Output the [X, Y] coordinate of the center of the cell containing the given text.  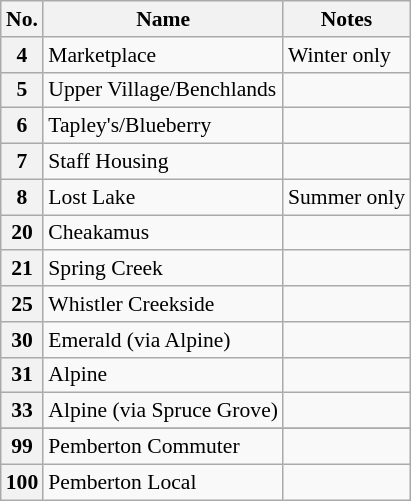
7 [22, 162]
Name [163, 19]
30 [22, 340]
Alpine [163, 375]
100 [22, 482]
6 [22, 126]
Staff Housing [163, 162]
20 [22, 233]
No. [22, 19]
Alpine (via Spruce Grove) [163, 411]
31 [22, 375]
Emerald (via Alpine) [163, 340]
5 [22, 90]
Pemberton Local [163, 482]
Whistler Creekside [163, 304]
33 [22, 411]
Upper Village/Benchlands [163, 90]
99 [22, 447]
Summer only [346, 197]
Notes [346, 19]
Spring Creek [163, 269]
Winter only [346, 55]
4 [22, 55]
21 [22, 269]
Tapley's/Blueberry [163, 126]
8 [22, 197]
Marketplace [163, 55]
Cheakamus [163, 233]
Pemberton Commuter [163, 447]
25 [22, 304]
Lost Lake [163, 197]
